For the text-containing cell, return its midpoint in (X, Y) coordinate format. 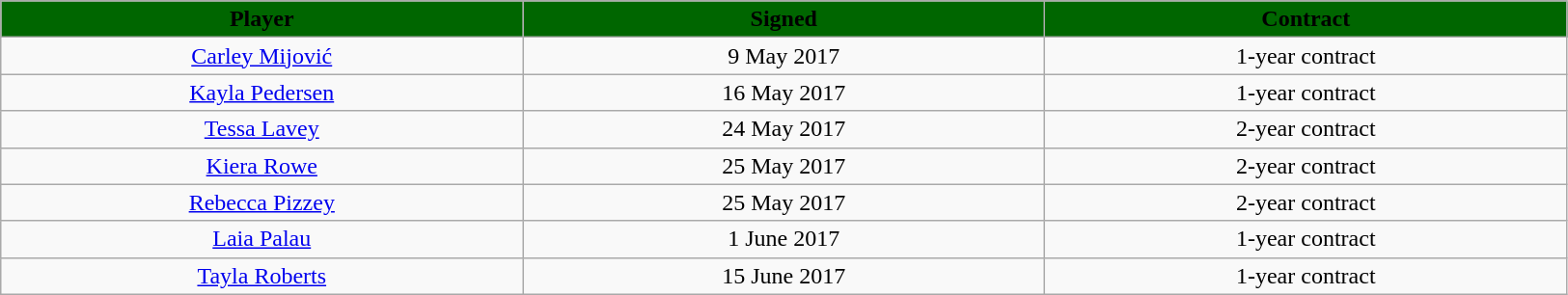
Tessa Lavey (262, 129)
Carley Mijović (262, 56)
Player (262, 19)
Rebecca Pizzey (262, 202)
Laia Palau (262, 239)
9 May 2017 (784, 56)
Kiera Rowe (262, 166)
Kayla Pedersen (262, 93)
Contract (1307, 19)
15 June 2017 (784, 276)
24 May 2017 (784, 129)
16 May 2017 (784, 93)
1 June 2017 (784, 239)
Tayla Roberts (262, 276)
Signed (784, 19)
